Scan for the cell matching the given text and deliver its [x, y] coordinate at center. 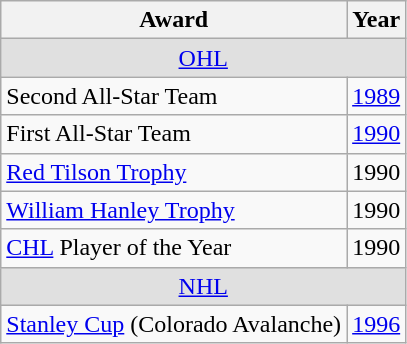
NHL [204, 286]
Second All-Star Team [174, 96]
Award [174, 20]
William Hanley Trophy [174, 210]
Year [376, 20]
Red Tilson Trophy [174, 172]
1989 [376, 96]
Stanley Cup (Colorado Avalanche) [174, 324]
CHL Player of the Year [174, 248]
OHL [204, 58]
First All-Star Team [174, 134]
1996 [376, 324]
